Provide the [X, Y] coordinate of the cell's center where the given text is located.  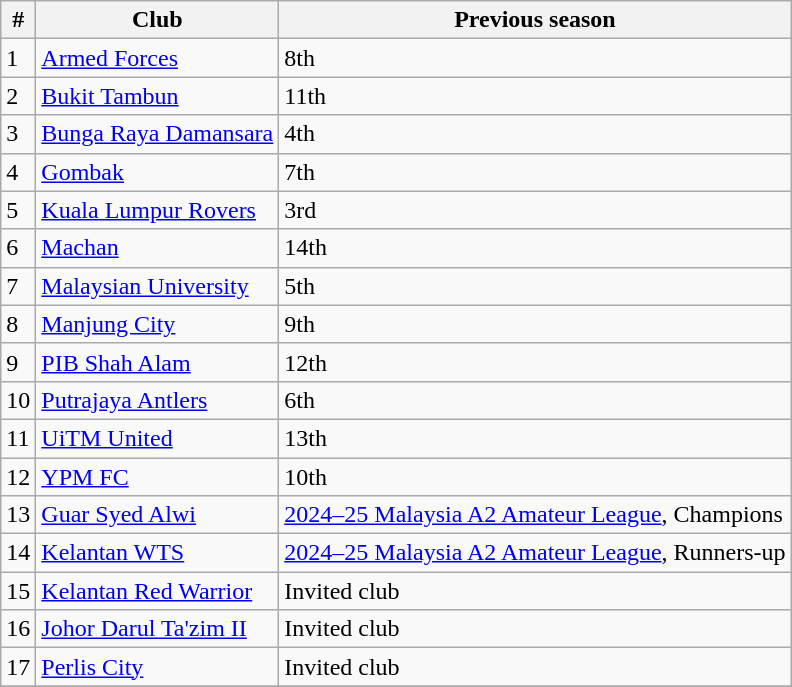
Johor Darul Ta'zim II [158, 629]
12 [18, 477]
13 [18, 515]
16 [18, 629]
4th [535, 134]
PIB Shah Alam [158, 362]
Manjung City [158, 324]
Kelantan WTS [158, 553]
8th [535, 58]
15 [18, 591]
11th [535, 96]
Putrajaya Antlers [158, 400]
5 [18, 210]
Malaysian University [158, 286]
YPM FC [158, 477]
9 [18, 362]
Perlis City [158, 667]
12th [535, 362]
6 [18, 248]
4 [18, 172]
10 [18, 400]
1 [18, 58]
Armed Forces [158, 58]
UiTM United [158, 438]
Guar Syed Alwi [158, 515]
7 [18, 286]
17 [18, 667]
7th [535, 172]
Club [158, 20]
10th [535, 477]
Kelantan Red Warrior [158, 591]
8 [18, 324]
2 [18, 96]
Previous season [535, 20]
2024–25 Malaysia A2 Amateur League, Runners-up [535, 553]
Machan [158, 248]
3rd [535, 210]
3 [18, 134]
# [18, 20]
Kuala Lumpur Rovers [158, 210]
5th [535, 286]
2024–25 Malaysia A2 Amateur League, Champions [535, 515]
14 [18, 553]
Bukit Tambun [158, 96]
11 [18, 438]
Bunga Raya Damansara [158, 134]
13th [535, 438]
9th [535, 324]
Gombak [158, 172]
14th [535, 248]
6th [535, 400]
